For the text-containing cell, return its midpoint in [x, y] coordinate format. 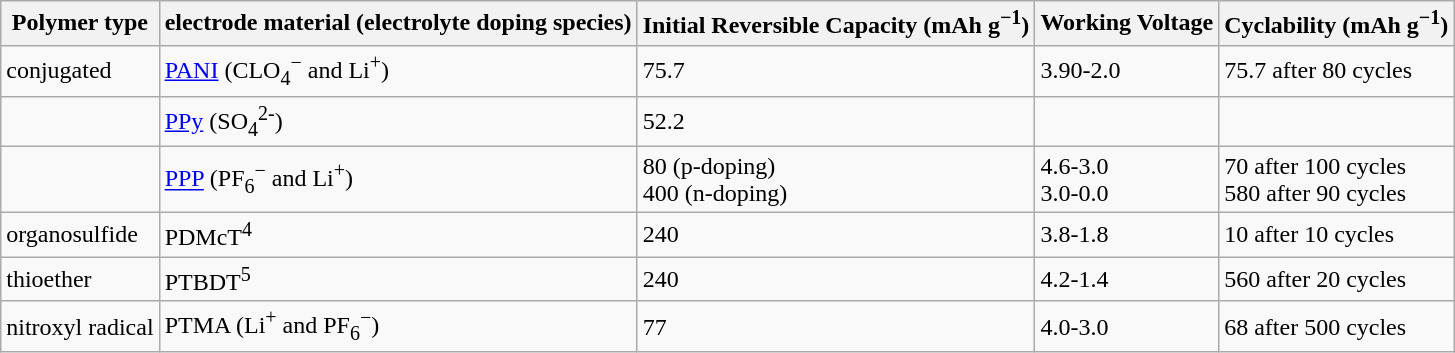
PPP (PF6− and Li+) [398, 180]
thioether [80, 280]
560 after 20 cycles [1336, 280]
10 after 10 cycles [1336, 234]
organosulfide [80, 234]
Working Voltage [1127, 24]
Polymer type [80, 24]
52.2 [836, 122]
4.2-1.4 [1127, 280]
PTMA (Li+ and PF6−) [398, 326]
Initial Reversible Capacity (mAh g−1) [836, 24]
3.8-1.8 [1127, 234]
4.6-3.03.0-0.0 [1127, 180]
conjugated [80, 70]
75.7 after 80 cycles [1336, 70]
70 after 100 cycles580 after 90 cycles [1336, 180]
77 [836, 326]
PANI (CLO4− and Li+) [398, 70]
80 (p-doping)400 (n-doping) [836, 180]
3.90-2.0 [1127, 70]
PTBDT5 [398, 280]
Cyclability (mAh g−1) [1336, 24]
75.7 [836, 70]
68 after 500 cycles [1336, 326]
nitroxyl radical [80, 326]
4.0-3.0 [1127, 326]
PPy (SO42-) [398, 122]
electrode material (electrolyte doping species) [398, 24]
PDMcT4 [398, 234]
